Find where the given text appears and provide that cell's center as [X, Y] coordinate. 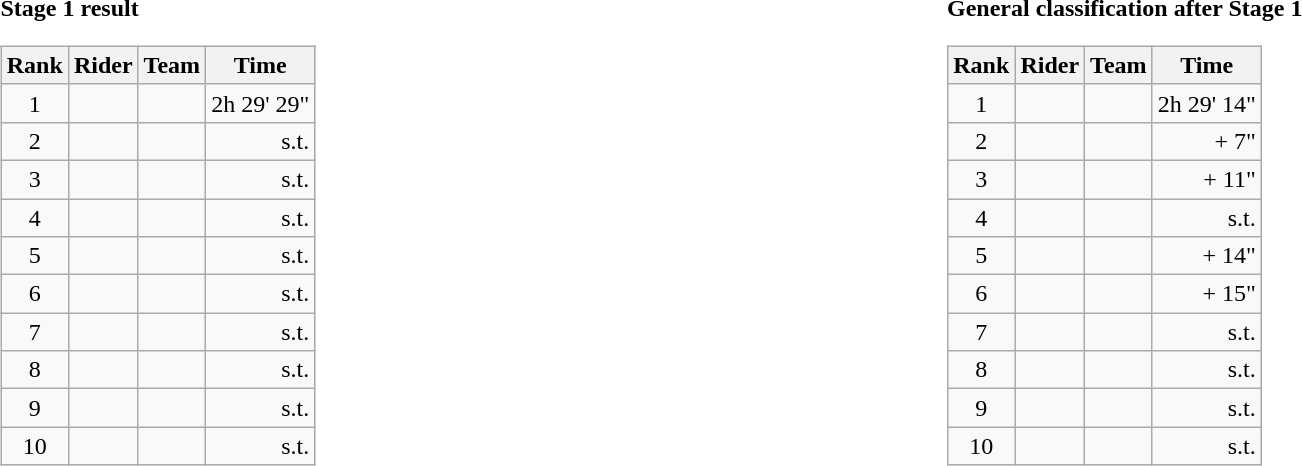
+ 7" [1206, 141]
+ 15" [1206, 294]
+ 14" [1206, 256]
2h 29' 14" [1206, 103]
+ 11" [1206, 179]
2h 29' 29" [260, 103]
